For the text-containing cell, return its midpoint in [X, Y] coordinate format. 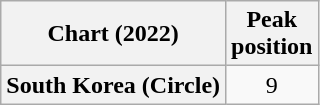
South Korea (Circle) [114, 85]
Chart (2022) [114, 34]
9 [272, 85]
Peakposition [272, 34]
